Extract the (x, y) coordinate from the center of the cell holding the provided text.  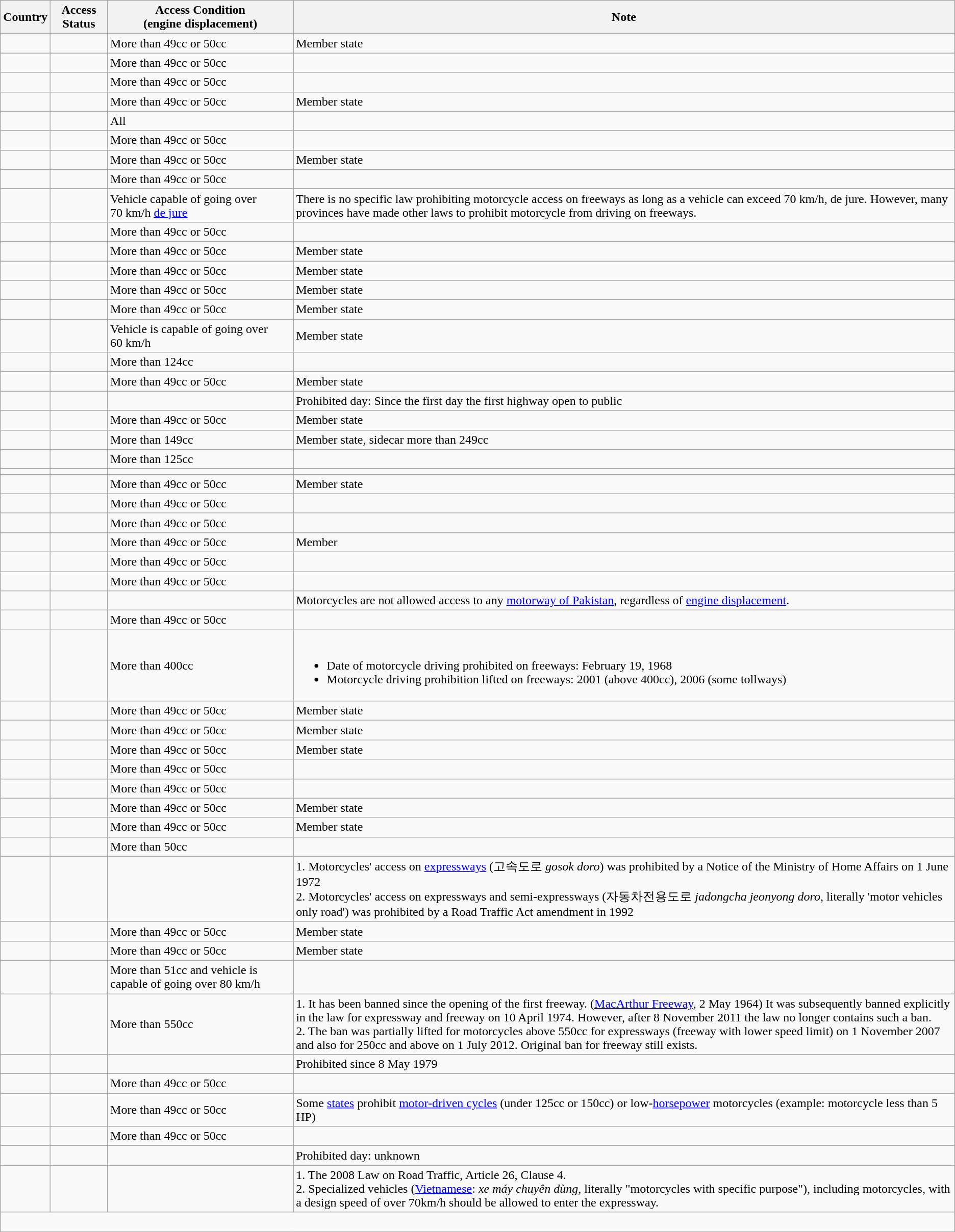
All (200, 121)
Member (624, 542)
Vehicle is capable of going over 60 km/h (200, 336)
Some states prohibit motor-driven cycles (under 125cc or 150cc) or low-horsepower motorcycles (example: motorcycle less than 5 HP) (624, 1110)
Note (624, 17)
Motorcycles are not allowed access to any motorway of Pakistan, regardless of engine displacement. (624, 601)
Vehicle capable of going over 70 km/h de jure (200, 205)
More than 50cc (200, 846)
More than 400cc (200, 665)
More than 124cc (200, 362)
More than 149cc (200, 440)
More than 550cc (200, 1024)
Access Status (79, 17)
More than 125cc (200, 459)
Member state, sidecar more than 249cc (624, 440)
Access Condition(engine displacement) (200, 17)
Prohibited since 8 May 1979 (624, 1064)
Prohibited day: unknown (624, 1156)
More than 51cc and vehicle is capable of going over 80 km/h (200, 977)
Prohibited day: Since the first day the first highway open to public (624, 401)
Country (26, 17)
